Search for the cell housing the specified text and yield its (X, Y) center coordinate. 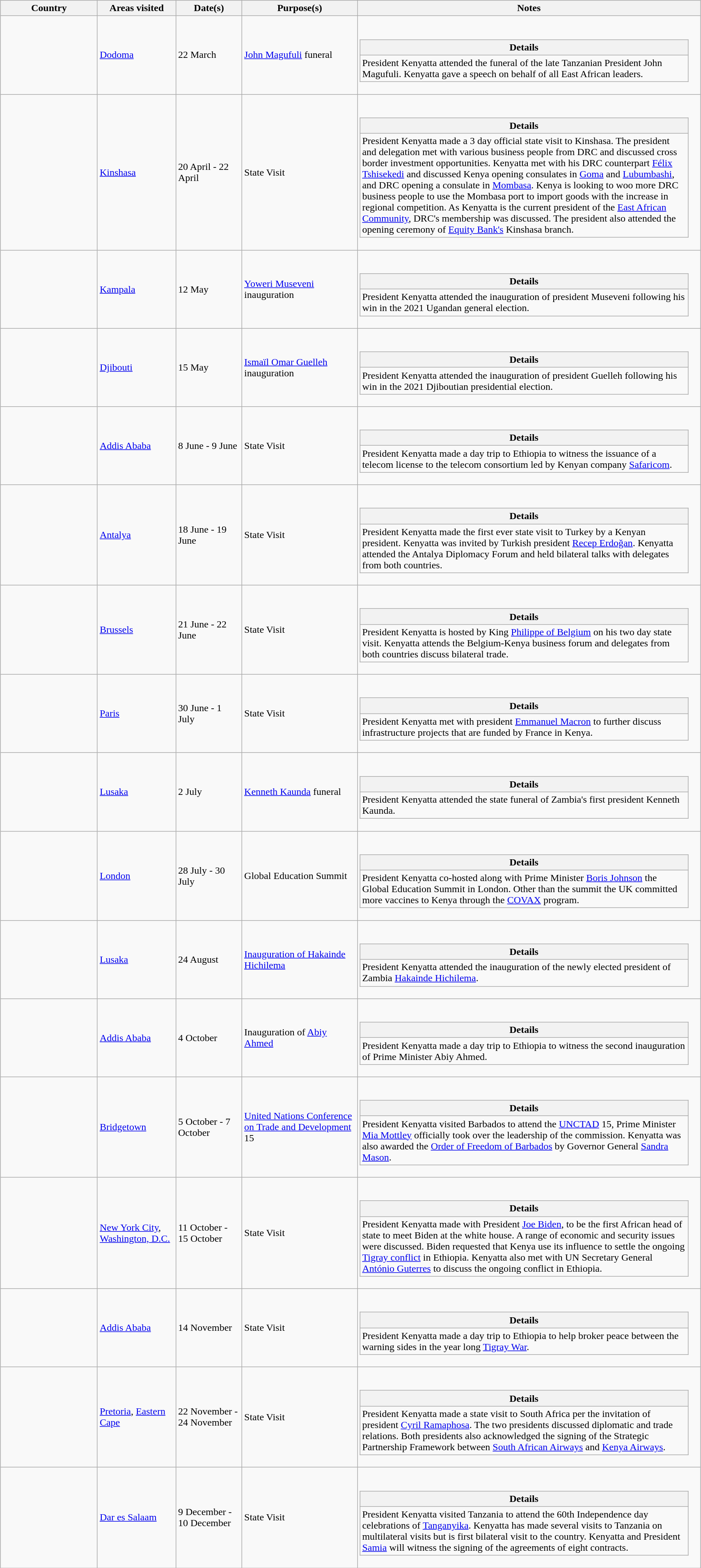
21 June - 22 June (208, 630)
18 June - 19 June (208, 535)
President Kenyatta met with president Emmanuel Macron to further discuss infrastructure projects that are funded by France in Kenya. (524, 727)
New York City, Washington, D.C. (136, 1233)
Inauguration of Hakainde Hichilema (300, 959)
Bridgetown (136, 1127)
United Nations Conference on Trade and Development 15 (300, 1127)
Details President Kenyatta attended the inauguration of president Guelleh following his win in the 2021 Djiboutian presidential election. (529, 368)
Kampala (136, 289)
Brussels (136, 630)
8 June - 9 June (208, 446)
24 August (208, 959)
Details President Kenyatta attended the inauguration of president Museveni following his win in the 2021 Ugandan general election. (529, 289)
Details President Kenyatta made a day trip to Ethiopia to witness the second inauguration of Prime Minister Abiy Ahmed. (529, 1037)
Djibouti (136, 368)
22 November - 24 November (208, 1417)
15 May (208, 368)
30 June - 1 July (208, 714)
President Kenyatta attended the funeral of the late Tanzanian President John Magufuli. Kenyatta gave a speech on behalf of all East African leaders. (524, 68)
12 May (208, 289)
Ismaïl Omar Guelleh inauguration (300, 368)
Details President Kenyatta attended the inauguration of the newly elected president of Zambia Hakainde Hichilema. (529, 959)
London (136, 876)
Global Education Summit (300, 876)
John Magufuli funeral (300, 55)
22 March (208, 55)
Yoweri Museveni inauguration (300, 289)
9 December - 10 December (208, 1518)
President Kenyatta attended the inauguration of the newly elected president of Zambia Hakainde Hichilema. (524, 973)
President Kenyatta attended the state funeral of Zambia's first president Kenneth Kaunda. (524, 805)
Antalya (136, 535)
5 October - 7 October (208, 1127)
Details President Kenyatta made a day trip to Ethiopia to help broker peace between the warning sides in the year long Tigray War. (529, 1328)
Paris (136, 714)
President Kenyatta attended the inauguration of president Guelleh following his win in the 2021 Djiboutian presidential election. (524, 381)
Details President Kenyatta attended the state funeral of Zambia's first president Kenneth Kaunda. (529, 792)
2 July (208, 792)
Pretoria, Eastern Cape (136, 1417)
President Kenyatta made a day trip to Ethiopia to witness the second inauguration of Prime Minister Abiy Ahmed. (524, 1051)
Notes (529, 8)
Purpose(s) (300, 8)
Country (49, 8)
11 October - 15 October (208, 1233)
President Kenyatta made a day trip to Ethiopia to help broker peace between the warning sides in the year long Tigray War. (524, 1341)
Dar es Salaam (136, 1518)
Kenneth Kaunda funeral (300, 792)
4 October (208, 1037)
Areas visited (136, 8)
20 April - 22 April (208, 172)
Details President Kenyatta met with president Emmanuel Macron to further discuss infrastructure projects that are funded by France in Kenya. (529, 714)
28 July - 30 July (208, 876)
Dodoma (136, 55)
14 November (208, 1328)
Kinshasa (136, 172)
Inauguration of Abiy Ahmed (300, 1037)
President Kenyatta attended the inauguration of president Museveni following his win in the 2021 Ugandan general election. (524, 303)
Date(s) (208, 8)
